From the cell containing the given text, extract its center point as [x, y] coordinate. 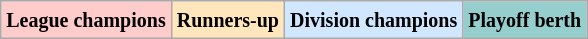
Runners-up [228, 20]
Playoff berth [525, 20]
Division champions [374, 20]
League champions [86, 20]
